Return (X, Y) of the center of cell containing provided text 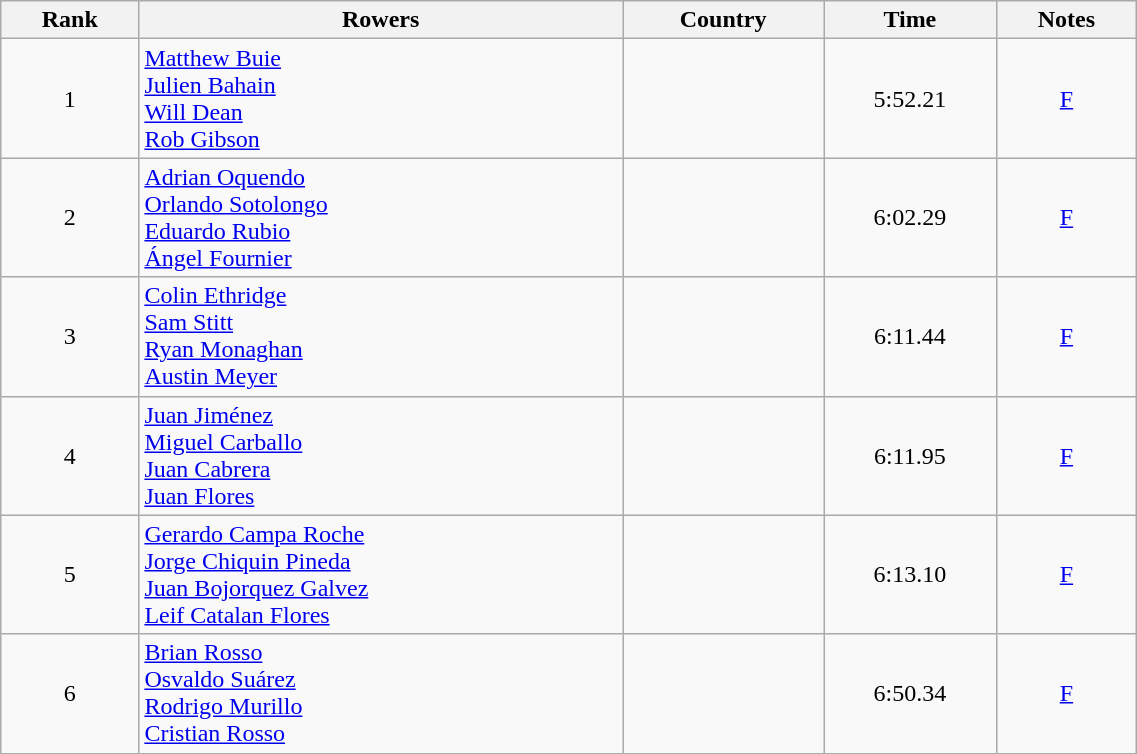
5 (70, 574)
Colin EthridgeSam StittRyan MonaghanAustin Meyer (381, 336)
Adrian OquendoOrlando SotolongoEduardo RubioÁngel Fournier (381, 218)
6:11.95 (910, 456)
Gerardo Campa RocheJorge Chiquin PinedaJuan Bojorquez GalvezLeif Catalan Flores (381, 574)
Matthew BuieJulien BahainWill DeanRob Gibson (381, 98)
1 (70, 98)
6 (70, 694)
6:02.29 (910, 218)
Country (722, 20)
Notes (1066, 20)
Time (910, 20)
Rowers (381, 20)
6:50.34 (910, 694)
3 (70, 336)
6:11.44 (910, 336)
6:13.10 (910, 574)
4 (70, 456)
2 (70, 218)
Rank (70, 20)
Juan JiménezMiguel CarballoJuan CabreraJuan Flores (381, 456)
5:52.21 (910, 98)
Brian RossoOsvaldo SuárezRodrigo MurilloCristian Rosso (381, 694)
